Extract the [x, y] coordinate from the center of the cell holding the provided text.  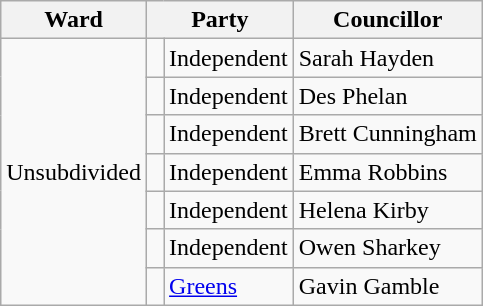
Unsubdivided [74, 172]
Emma Robbins [388, 172]
Greens [229, 286]
Owen Sharkey [388, 248]
Sarah Hayden [388, 58]
Helena Kirby [388, 210]
Brett Cunningham [388, 134]
Des Phelan [388, 96]
Gavin Gamble [388, 286]
Ward [74, 20]
Party [220, 20]
Councillor [388, 20]
